Provide the (X, Y) coordinate of the cell's center where the given text is located.  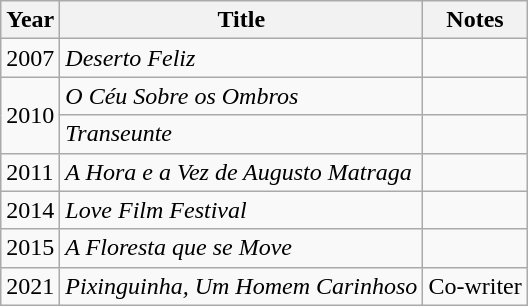
2014 (30, 210)
A Floresta que se Move (242, 248)
2021 (30, 286)
2015 (30, 248)
2010 (30, 115)
Deserto Feliz (242, 58)
Co-writer (475, 286)
A Hora e a Vez de Augusto Matraga (242, 172)
Year (30, 20)
2007 (30, 58)
O Céu Sobre os Ombros (242, 96)
2011 (30, 172)
Notes (475, 20)
Pixinguinha, Um Homem Carinhoso (242, 286)
Title (242, 20)
Transeunte (242, 134)
Love Film Festival (242, 210)
